Return [x, y] of the center of cell containing provided text 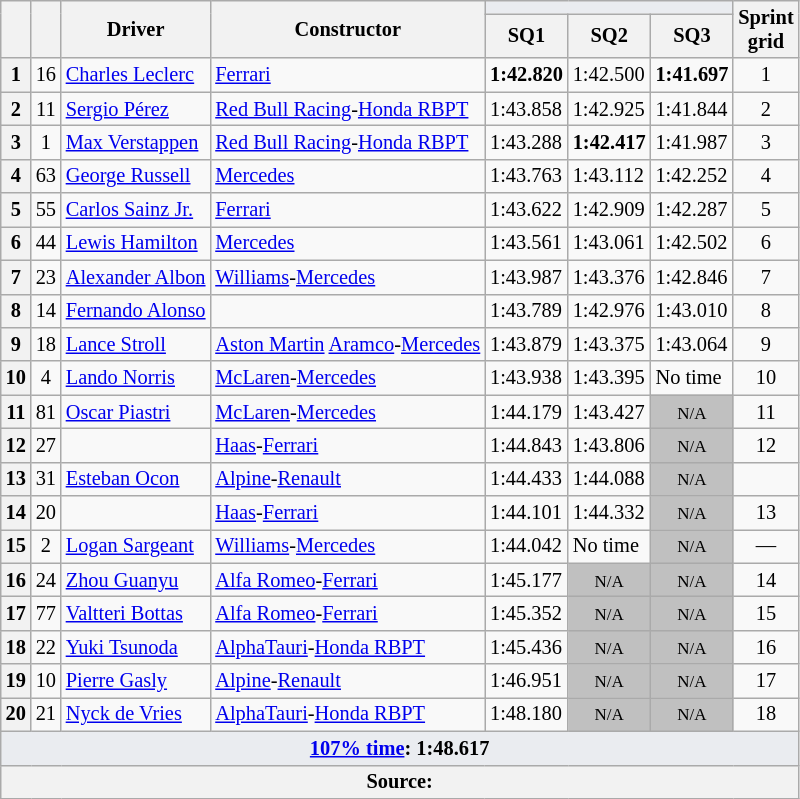
1:43.112 [610, 176]
1:42.252 [692, 176]
SQ2 [610, 36]
1:45.177 [526, 580]
Carlos Sainz Jr. [136, 210]
1:43.763 [526, 176]
24 [46, 580]
1:42.925 [610, 109]
1:43.061 [610, 243]
23 [46, 277]
1:41.987 [692, 142]
Aston Martin Aramco-Mercedes [348, 344]
1:43.879 [526, 344]
1:44.332 [610, 513]
Oscar Piastri [136, 412]
1:44.042 [526, 546]
Sergio Pérez [136, 109]
Driver [136, 29]
George Russell [136, 176]
1:45.352 [526, 613]
1:43.376 [610, 277]
Zhou Guanyu [136, 580]
1:42.502 [692, 243]
SQ1 [526, 36]
1:43.427 [610, 412]
1:42.500 [610, 75]
44 [46, 243]
55 [46, 210]
63 [46, 176]
21 [46, 714]
1:44.843 [526, 445]
Yuki Tsunoda [136, 647]
SQ3 [692, 36]
Lance Stroll [136, 344]
1:43.375 [610, 344]
Valtteri Bottas [136, 613]
107% time: 1:48.617 [400, 748]
1:41.697 [692, 75]
1:43.938 [526, 378]
19 [16, 681]
1:43.987 [526, 277]
1:43.806 [610, 445]
1:42.909 [610, 210]
Max Verstappen [136, 142]
Alexander Albon [136, 277]
Esteban Ocon [136, 479]
Logan Sargeant [136, 546]
22 [46, 647]
Constructor [348, 29]
1:43.789 [526, 311]
77 [46, 613]
1:43.288 [526, 142]
1:44.179 [526, 412]
1:46.951 [526, 681]
1:45.436 [526, 647]
Lewis Hamilton [136, 243]
1:43.858 [526, 109]
1:42.846 [692, 277]
1:48.180 [526, 714]
1:44.088 [610, 479]
1:43.395 [610, 378]
Charles Leclerc [136, 75]
Fernando Alonso [136, 311]
1:41.844 [692, 109]
1:42.976 [610, 311]
Pierre Gasly [136, 681]
1:42.287 [692, 210]
Lando Norris [136, 378]
31 [46, 479]
Nyck de Vries [136, 714]
1:43.561 [526, 243]
81 [46, 412]
Sprintgrid [766, 29]
— [766, 546]
1:43.622 [526, 210]
1:42.417 [610, 142]
1:43.010 [692, 311]
Source: [400, 782]
1:44.101 [526, 513]
1:44.433 [526, 479]
1:42.820 [526, 75]
27 [46, 445]
1:43.064 [692, 344]
